Search for the cell housing the specified text and yield its [X, Y] center coordinate. 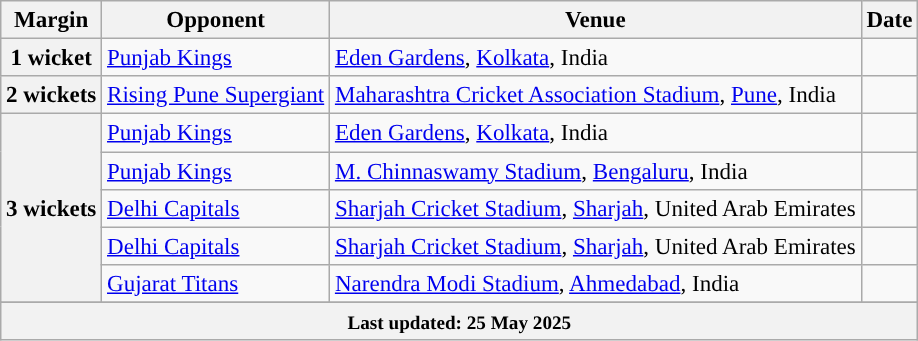
Margin [52, 20]
Maharashtra Cricket Association Stadium, Pune, India [596, 95]
1 wicket [52, 58]
Date [890, 20]
M. Chinnaswamy Stadium, Bengaluru, India [596, 171]
Venue [596, 20]
Opponent [216, 20]
2 wickets [52, 95]
Gujarat Titans [216, 284]
Rising Pune Supergiant [216, 95]
3 wickets [52, 208]
Narendra Modi Stadium, Ahmedabad, India [596, 284]
Last updated: 25 May 2025 [460, 322]
